Return the (X, Y) coordinate for the center point of the cell that contains the specified text.  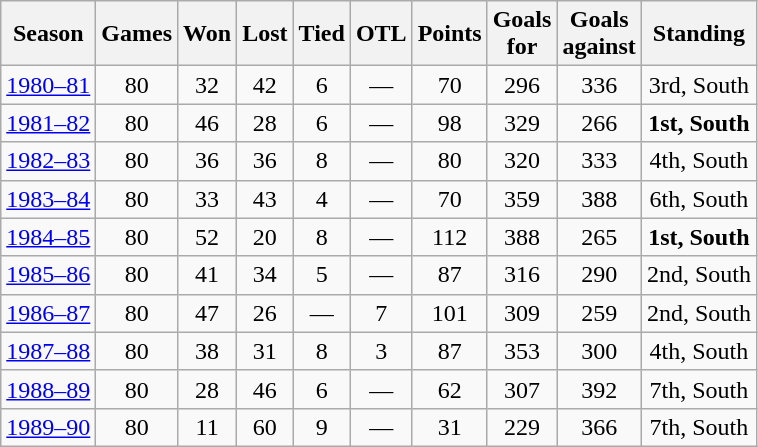
3 (381, 351)
265 (599, 237)
32 (208, 85)
Season (48, 34)
1980–81 (48, 85)
42 (265, 85)
52 (208, 237)
333 (599, 161)
309 (522, 313)
9 (322, 427)
307 (522, 389)
OTL (381, 34)
Won (208, 34)
300 (599, 351)
296 (522, 85)
1985–86 (48, 275)
316 (522, 275)
Goalsagainst (599, 34)
6th, South (698, 199)
266 (599, 123)
11 (208, 427)
7 (381, 313)
47 (208, 313)
Lost (265, 34)
Tied (322, 34)
43 (265, 199)
98 (450, 123)
Goalsfor (522, 34)
62 (450, 389)
1982–83 (48, 161)
1983–84 (48, 199)
Standing (698, 34)
26 (265, 313)
392 (599, 389)
5 (322, 275)
1989–90 (48, 427)
359 (522, 199)
290 (599, 275)
1986–87 (48, 313)
Games (137, 34)
1988–89 (48, 389)
112 (450, 237)
1987–88 (48, 351)
20 (265, 237)
336 (599, 85)
33 (208, 199)
1984–85 (48, 237)
329 (522, 123)
353 (522, 351)
38 (208, 351)
41 (208, 275)
34 (265, 275)
259 (599, 313)
4 (322, 199)
366 (599, 427)
320 (522, 161)
101 (450, 313)
Points (450, 34)
60 (265, 427)
229 (522, 427)
3rd, South (698, 85)
1981–82 (48, 123)
